Detect which cell encompasses the target text, then output its [x, y] center coordinate. 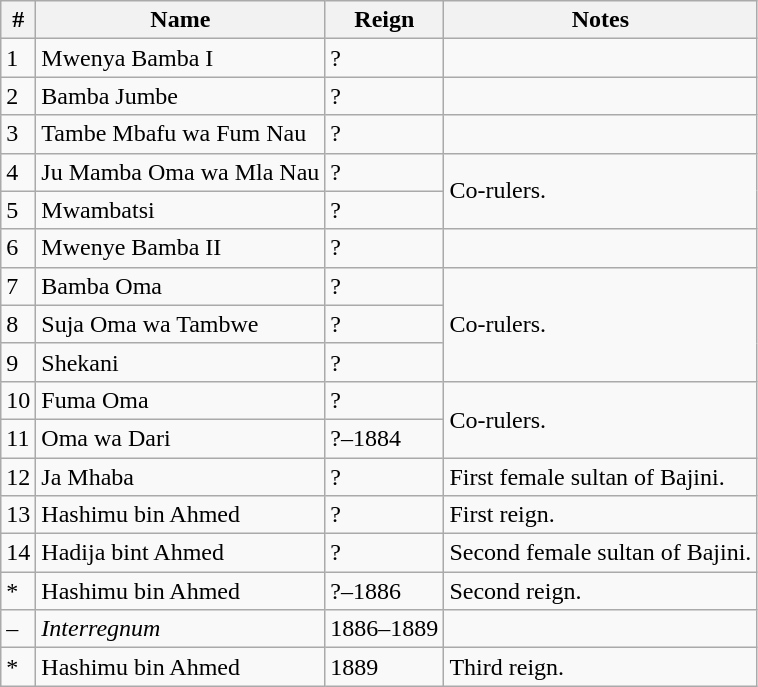
1 [18, 58]
Name [180, 20]
Oma wa Dari [180, 438]
9 [18, 362]
Ju Mamba Oma wa Mla Nau [180, 172]
10 [18, 400]
Second reign. [600, 591]
Tambe Mbafu wa Fum Nau [180, 134]
1886–1889 [384, 629]
Suja Oma wa Tambwe [180, 324]
Mwambatsi [180, 210]
2 [18, 96]
Ja Mhaba [180, 477]
First female sultan of Bajini. [600, 477]
Reign [384, 20]
?–1884 [384, 438]
– [18, 629]
8 [18, 324]
13 [18, 515]
Mwenya Bamba I [180, 58]
7 [18, 286]
14 [18, 553]
Bamba Jumbe [180, 96]
11 [18, 438]
Bamba Oma [180, 286]
1889 [384, 667]
Notes [600, 20]
?–1886 [384, 591]
Hadija bint Ahmed [180, 553]
Interregnum [180, 629]
Fuma Oma [180, 400]
4 [18, 172]
5 [18, 210]
Third reign. [600, 667]
12 [18, 477]
First reign. [600, 515]
3 [18, 134]
# [18, 20]
6 [18, 248]
Second female sultan of Bajini. [600, 553]
Mwenye Bamba II [180, 248]
Shekani [180, 362]
